Locate the cell with the specified text and output its [x, y] center coordinate. 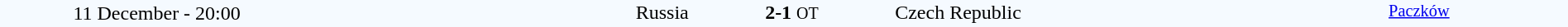
2-1 OT [791, 12]
Paczków [1419, 13]
Russia [501, 12]
11 December - 20:00 [157, 13]
Czech Republic [1082, 12]
